Detect which cell encompasses the target text, then output its (x, y) center coordinate. 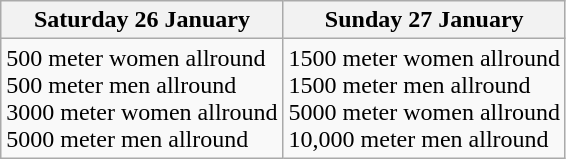
Sunday 27 January (424, 20)
Saturday 26 January (142, 20)
500 meter women allround 500 meter men allround 3000 meter women allround 5000 meter men allround (142, 98)
1500 meter women allround 1500 meter men allround 5000 meter women allround 10,000 meter men allround (424, 98)
